Extract the (X, Y) coordinate from the center of the cell holding the provided text.  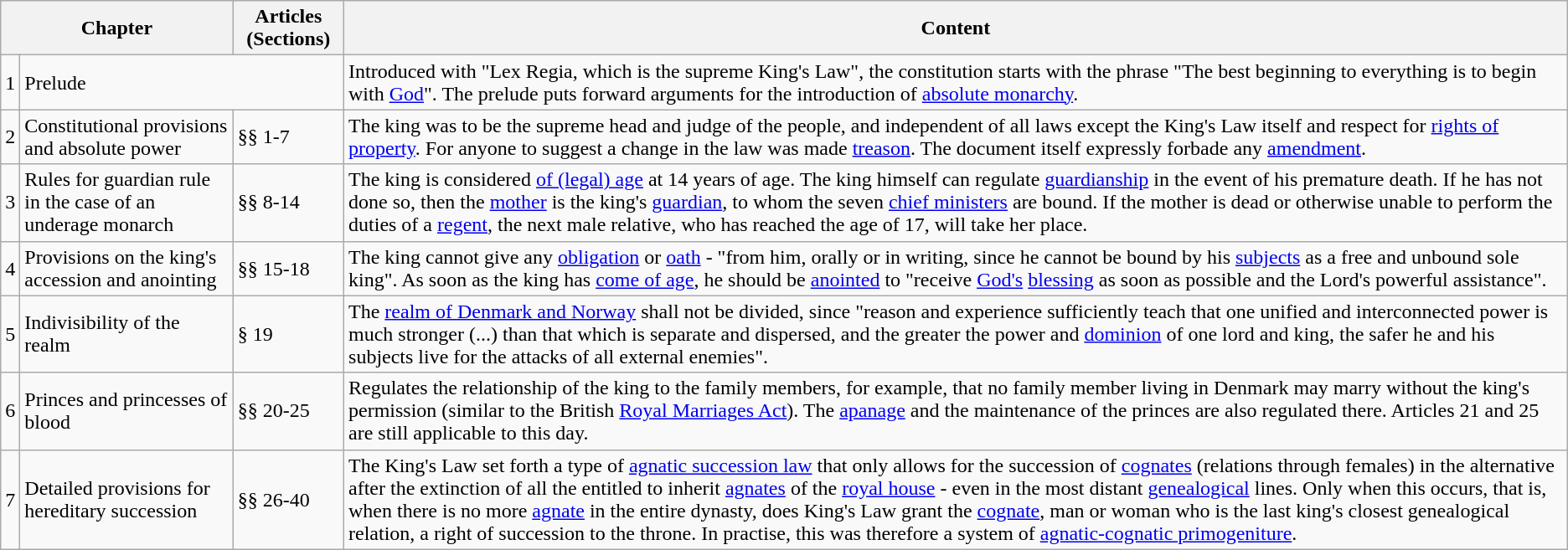
Detailed provisions for hereditary succession (126, 499)
§§ 20-25 (288, 411)
Prelude (183, 82)
5 (10, 334)
Provisions on the king's accession and anointing (126, 268)
§§ 15-18 (288, 268)
3 (10, 203)
Rules for guardian rule in the case of an underage monarch (126, 203)
§§ 1-7 (288, 137)
§ 19 (288, 334)
7 (10, 499)
§§ 26-40 (288, 499)
6 (10, 411)
Articles (Sections) (288, 28)
4 (10, 268)
Chapter (117, 28)
§§ 8-14 (288, 203)
Constitutional provisions and absolute power (126, 137)
2 (10, 137)
Content (957, 28)
Princes and princesses of blood (126, 411)
Indivisibility of the realm (126, 334)
1 (10, 82)
